Capture the cell that displays the provided text and extract its [x, y] central coordinate. 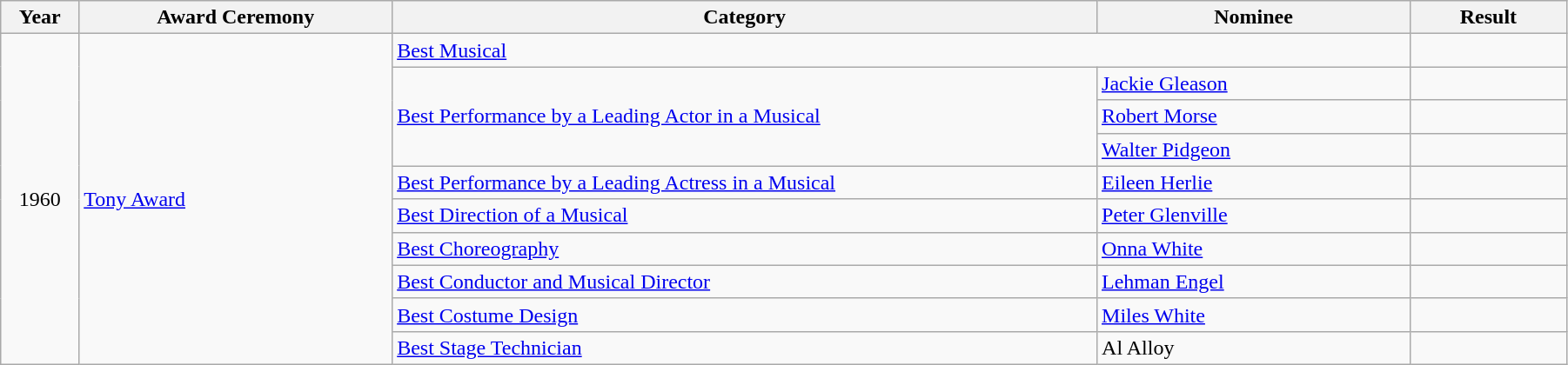
Peter Glenville [1254, 216]
Lehman Engel [1254, 282]
Walter Pidgeon [1254, 149]
Year [40, 17]
Best Performance by a Leading Actor in a Musical [745, 116]
Best Stage Technician [745, 348]
Category [745, 17]
Best Costume Design [745, 315]
Award Ceremony [236, 17]
Best Direction of a Musical [745, 216]
Eileen Herlie [1254, 182]
Best Musical [901, 50]
1960 [40, 200]
Best Choreography [745, 249]
Jackie Gleason [1254, 83]
Miles White [1254, 315]
Tony Award [236, 200]
Result [1488, 17]
Best Conductor and Musical Director [745, 282]
Robert Morse [1254, 116]
Al Alloy [1254, 348]
Best Performance by a Leading Actress in a Musical [745, 182]
Onna White [1254, 249]
Nominee [1254, 17]
